Locate the cell with the specified text and output its (x, y) center coordinate. 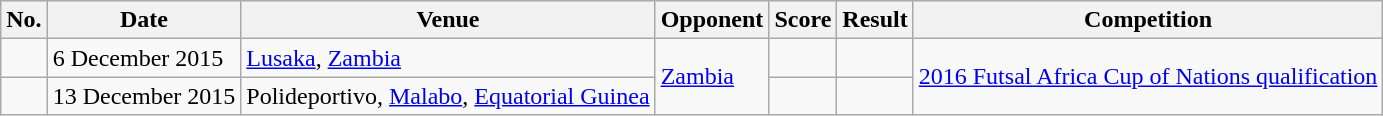
Lusaka, Zambia (448, 58)
Competition (1148, 20)
Score (803, 20)
Zambia (712, 77)
Opponent (712, 20)
13 December 2015 (144, 96)
Polideportivo, Malabo, Equatorial Guinea (448, 96)
6 December 2015 (144, 58)
2016 Futsal Africa Cup of Nations qualification (1148, 77)
Venue (448, 20)
No. (24, 20)
Result (875, 20)
Date (144, 20)
